Capture the cell that displays the provided text and extract its [X, Y] central coordinate. 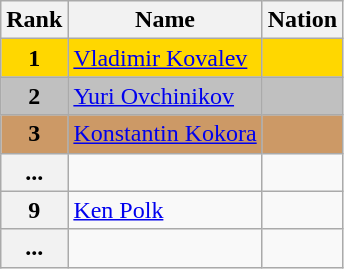
9 [34, 210]
Nation [302, 20]
Vladimir Kovalev [165, 58]
Yuri Ovchinikov [165, 96]
Konstantin Kokora [165, 134]
Rank [34, 20]
Name [165, 20]
1 [34, 58]
2 [34, 96]
Ken Polk [165, 210]
3 [34, 134]
